For the text-containing cell, return its midpoint in [X, Y] coordinate format. 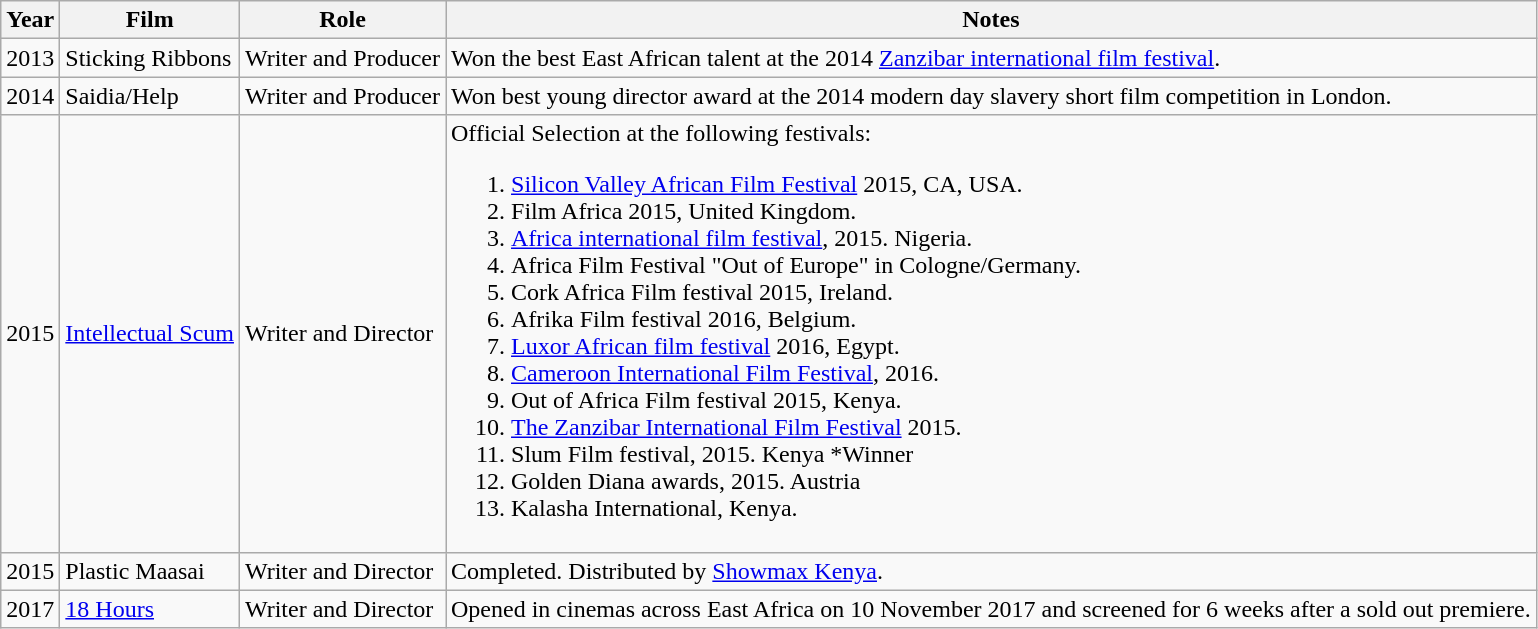
Role [342, 20]
2017 [30, 609]
2013 [30, 58]
Saidia/Help [150, 96]
Won the best East African talent at the 2014 Zanzibar international film festival. [992, 58]
18 Hours [150, 609]
Notes [992, 20]
Won best young director award at the 2014 modern day slavery short film competition in London. [992, 96]
Completed. Distributed by Showmax Kenya. [992, 571]
Opened in cinemas across East Africa on 10 November 2017 and screened for 6 weeks after a sold out premiere. [992, 609]
Sticking Ribbons [150, 58]
2014 [30, 96]
Film [150, 20]
Plastic Maasai [150, 571]
Year [30, 20]
Intellectual Scum [150, 334]
